From the cell containing the given text, extract its center point as [X, Y] coordinate. 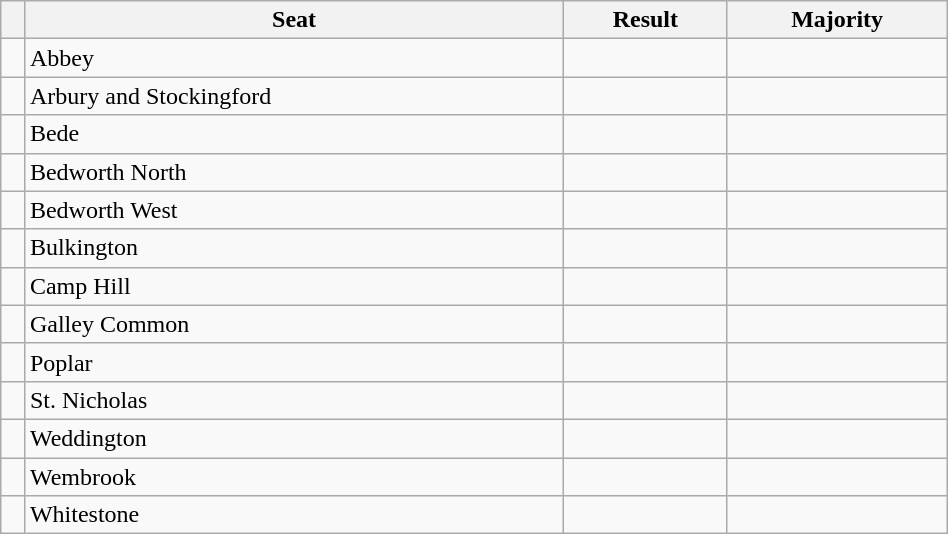
Camp Hill [294, 286]
Bedworth West [294, 210]
Majority [837, 20]
Abbey [294, 58]
Result [646, 20]
Bulkington [294, 248]
Whitestone [294, 515]
Galley Common [294, 324]
Arbury and Stockingford [294, 96]
Bedworth North [294, 172]
Seat [294, 20]
St. Nicholas [294, 400]
Weddington [294, 438]
Bede [294, 134]
Poplar [294, 362]
Wembrook [294, 477]
